Scan for the cell matching the given text and deliver its (X, Y) coordinate at center. 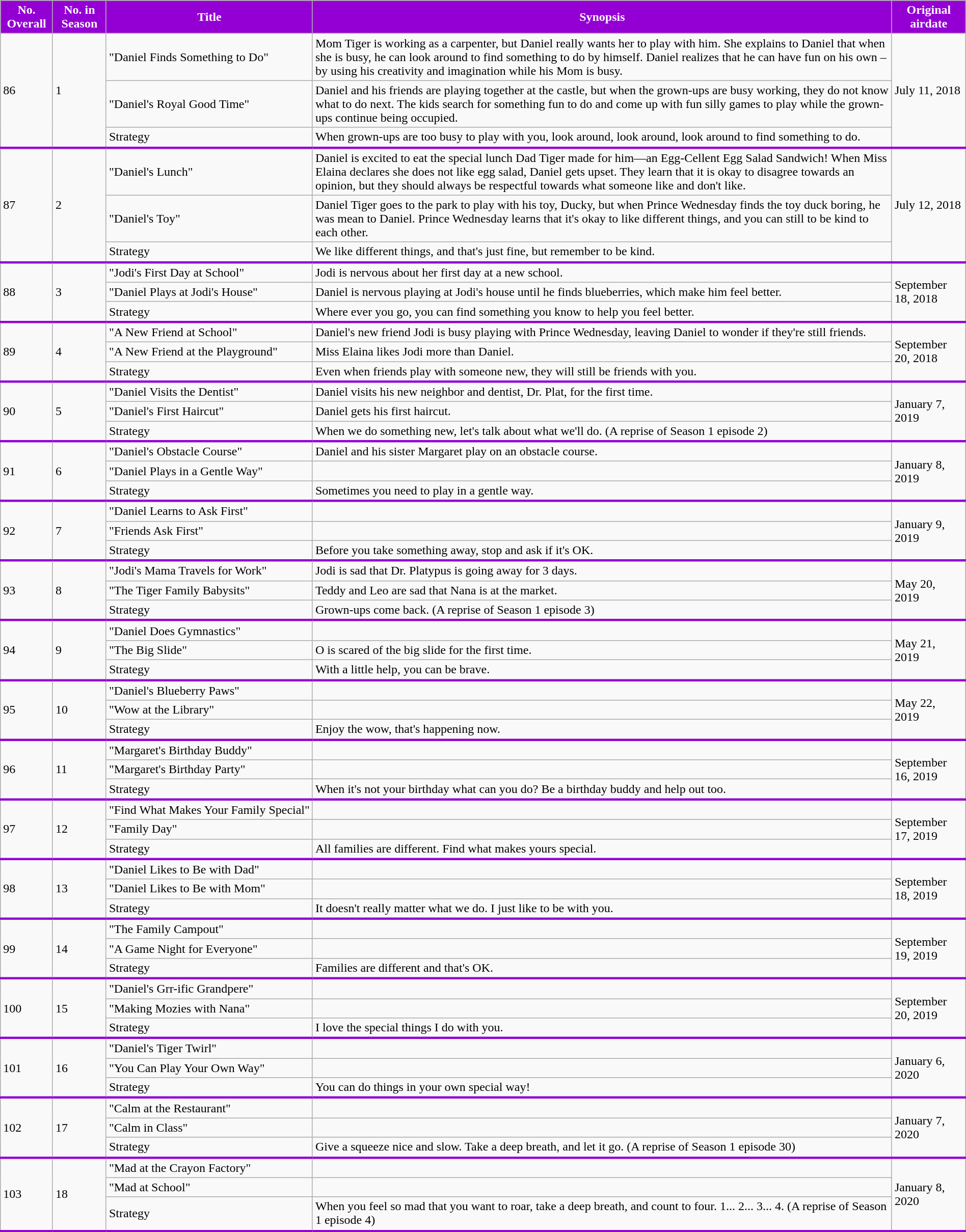
"Margaret's Birthday Buddy" (209, 750)
"Find What Makes Your Family Special" (209, 809)
102 (26, 1128)
"Mad at the Crayon Factory" (209, 1167)
July 12, 2018 (928, 205)
"Wow at the Library" (209, 710)
3 (79, 292)
"Daniel Visits the Dentist" (209, 392)
Daniel's new friend Jodi is busy playing with Prince Wednesday, leaving Daniel to wonder if they're still friends. (602, 332)
Before you take something away, stop and ask if it's OK. (602, 551)
"Daniel Plays at Jodi's House" (209, 292)
"A Game Night for Everyone" (209, 948)
Enjoy the wow, that's happening now. (602, 730)
"Daniel's First Haircut" (209, 412)
Even when friends play with someone new, they will still be friends with you. (602, 372)
18 (79, 1194)
September 18, 2019 (928, 889)
September 20, 2019 (928, 1008)
July 11, 2018 (928, 91)
95 (26, 710)
94 (26, 650)
11 (79, 769)
7 (79, 531)
May 20, 2019 (928, 591)
"Daniel's Toy" (209, 218)
Jodi is nervous about her first day at a new school. (602, 272)
I love the special things I do with you. (602, 1028)
May 22, 2019 (928, 710)
"The Big Slide" (209, 650)
"Daniel's Obstacle Course" (209, 451)
January 8, 2019 (928, 471)
101 (26, 1067)
May 21, 2019 (928, 650)
96 (26, 769)
"Calm at the Restaurant" (209, 1108)
"Daniel's Blueberry Paws" (209, 690)
"A New Friend at the Playground" (209, 351)
January 8, 2020 (928, 1194)
1 (79, 91)
Grown-ups come back. (A reprise of Season 1 episode 3) (602, 610)
Title (209, 17)
January 7, 2019 (928, 412)
"Daniel Finds Something to Do" (209, 57)
You can do things in your own special way! (602, 1088)
With a little help, you can be brave. (602, 670)
10 (79, 710)
9 (79, 650)
"Daniel Plays in a Gentle Way" (209, 471)
"Daniel Likes to Be with Mom" (209, 889)
When you feel so mad that you want to roar, take a deep breath, and count to four. 1... 2... 3... 4. (A reprise of Season 1 episode 4) (602, 1214)
"Making Mozies with Nana" (209, 1008)
97 (26, 829)
September 18, 2018 (928, 292)
87 (26, 205)
Sometimes you need to play in a gentle way. (602, 491)
14 (79, 948)
"Mad at School" (209, 1187)
Original airdate (928, 17)
September 20, 2018 (928, 351)
"You Can Play Your Own Way" (209, 1068)
"Margaret's Birthday Party" (209, 770)
17 (79, 1128)
103 (26, 1194)
4 (79, 351)
Teddy and Leo are sad that Nana is at the market. (602, 590)
Jodi is sad that Dr. Platypus is going away for 3 days. (602, 571)
"Jodi's First Day at School" (209, 272)
"Family Day" (209, 829)
"A New Friend at School" (209, 332)
99 (26, 948)
91 (26, 471)
"Daniel Likes to Be with Dad" (209, 869)
90 (26, 412)
6 (79, 471)
Daniel gets his first haircut. (602, 412)
No. Overall (26, 17)
Synopsis (602, 17)
8 (79, 591)
98 (26, 889)
When grown-ups are too busy to play with you, look around, look around, look around to find something to do. (602, 138)
89 (26, 351)
"Daniel Does Gymnastics" (209, 631)
January 7, 2020 (928, 1128)
January 9, 2019 (928, 531)
"Calm in Class" (209, 1128)
"The Family Campout" (209, 929)
O is scared of the big slide for the first time. (602, 650)
No. in Season (79, 17)
Families are different and that's OK. (602, 968)
Miss Elaina likes Jodi more than Daniel. (602, 351)
Daniel visits his new neighbor and dentist, Dr. Plat, for the first time. (602, 392)
September 19, 2019 (928, 948)
100 (26, 1008)
September 17, 2019 (928, 829)
When we do something new, let's talk about what we'll do. (A reprise of Season 1 episode 2) (602, 431)
"Jodi's Mama Travels for Work" (209, 571)
92 (26, 531)
"The Tiger Family Babysits" (209, 590)
13 (79, 889)
"Daniel Learns to Ask First" (209, 511)
Daniel is nervous playing at Jodi's house until he finds blueberries, which make him feel better. (602, 292)
Daniel and his sister Margaret play on an obstacle course. (602, 451)
"Daniel's Lunch" (209, 172)
January 6, 2020 (928, 1067)
"Daniel's Grr-ific Grandpere" (209, 989)
"Friends Ask First" (209, 531)
12 (79, 829)
September 16, 2019 (928, 769)
15 (79, 1008)
2 (79, 205)
"Daniel's Tiger Twirl" (209, 1048)
88 (26, 292)
We like different things, and that's just fine, but remember to be kind. (602, 252)
93 (26, 591)
86 (26, 91)
When it's not your birthday what can you do? Be a birthday buddy and help out too. (602, 789)
"Daniel's Royal Good Time" (209, 104)
5 (79, 412)
It doesn't really matter what we do. I just like to be with you. (602, 909)
All families are different. Find what makes yours special. (602, 849)
16 (79, 1067)
Give a squeeze nice and slow. Take a deep breath, and let it go. (A reprise of Season 1 episode 30) (602, 1147)
Where ever you go, you can find something you know to help you feel better. (602, 312)
